Return the [x, y] coordinate for the center point of the cell that contains the specified text.  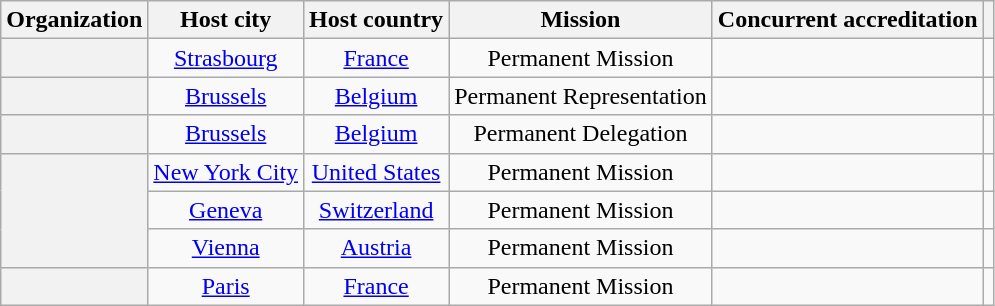
New York City [226, 172]
Organization [74, 20]
Mission [581, 20]
Host city [226, 20]
Strasbourg [226, 58]
Geneva [226, 210]
Austria [376, 248]
Paris [226, 286]
Vienna [226, 248]
United States [376, 172]
Switzerland [376, 210]
Permanent Representation [581, 96]
Host country [376, 20]
Permanent Delegation [581, 134]
Concurrent accreditation [848, 20]
